Return the (x, y) coordinate for the center point of the cell that contains the specified text.  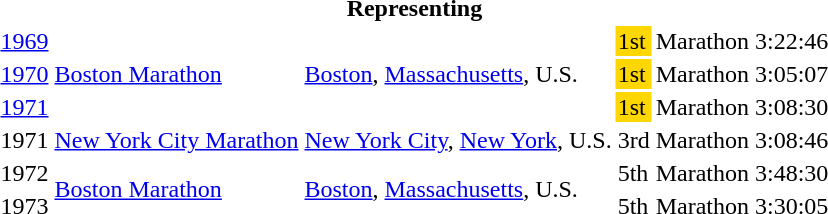
New York City Marathon (176, 140)
3rd (634, 140)
Boston Marathon (176, 74)
Boston, Massachusetts, U.S. (458, 74)
5th (634, 173)
New York City, New York, U.S. (458, 140)
